Pinpoint the cell where the given text exists, returning its (x, y) midpoint coordinate. 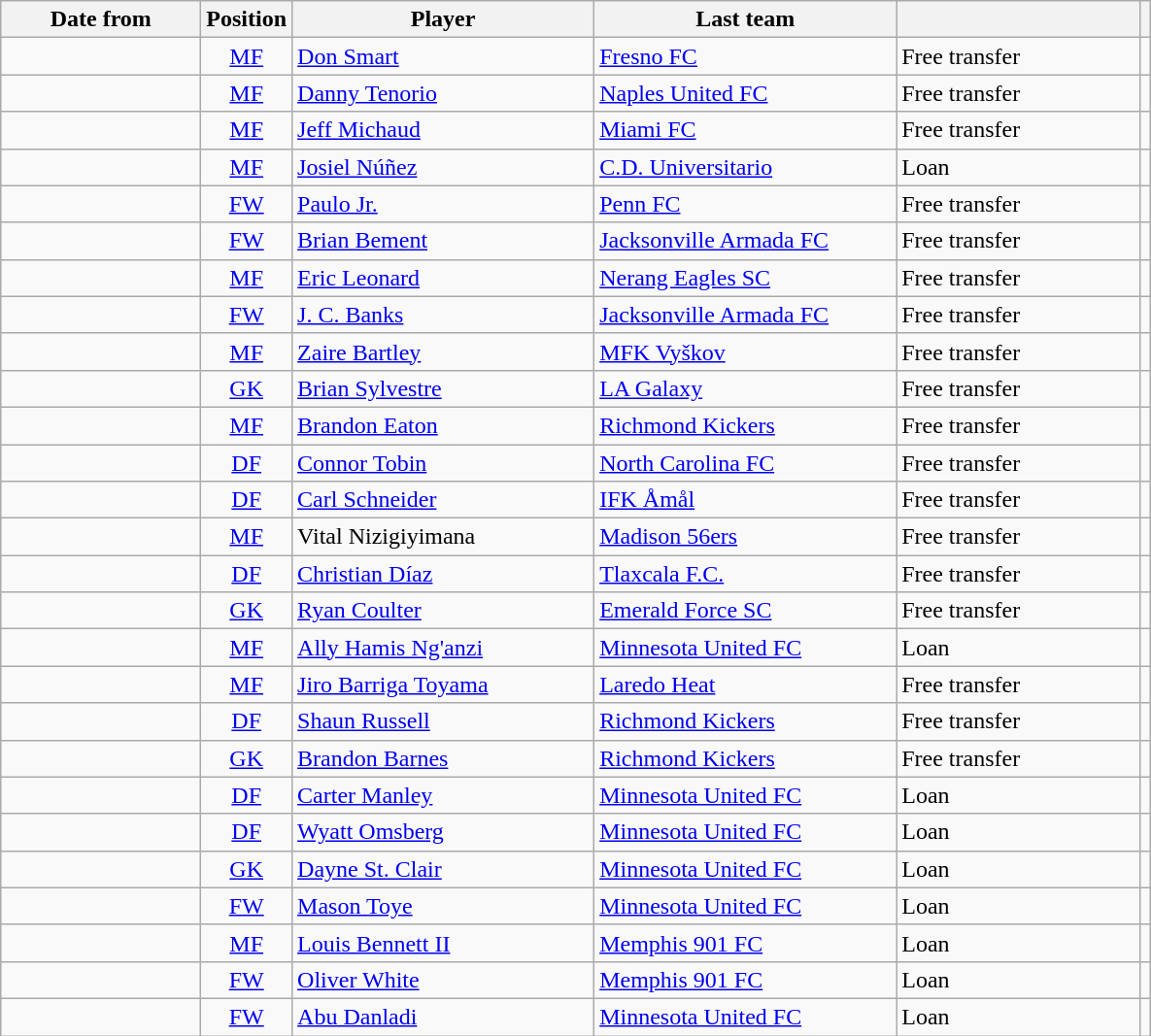
Position (247, 19)
Christian Díaz (443, 574)
Josiel Núñez (443, 167)
Connor Tobin (443, 463)
IFK Åmål (746, 500)
Brandon Eaton (443, 425)
Ally Hamis Ng'anzi (443, 648)
Miami FC (746, 130)
Ryan Coulter (443, 611)
MFK Vyškov (746, 351)
Penn FC (746, 204)
Don Smart (443, 56)
Dayne St. Clair (443, 869)
LA Galaxy (746, 388)
Mason Toye (443, 906)
Fresno FC (746, 56)
Abu Danladi (443, 1017)
Carl Schneider (443, 500)
Louis Bennett II (443, 943)
Paulo Jr. (443, 204)
Oliver White (443, 980)
Brandon Barnes (443, 758)
Brian Sylvestre (443, 388)
Carter Manley (443, 795)
Last team (746, 19)
C.D. Universitario (746, 167)
Shaun Russell (443, 721)
Player (443, 19)
Vital Nizigiyimana (443, 537)
Brian Bement (443, 241)
Laredo Heat (746, 685)
J. C. Banks (443, 315)
Date from (101, 19)
Eric Leonard (443, 278)
Madison 56ers (746, 537)
North Carolina FC (746, 463)
Zaire Bartley (443, 351)
Tlaxcala F.C. (746, 574)
Emerald Force SC (746, 611)
Naples United FC (746, 93)
Jeff Michaud (443, 130)
Danny Tenorio (443, 93)
Jiro Barriga Toyama (443, 685)
Wyatt Omsberg (443, 832)
Nerang Eagles SC (746, 278)
